Pinpoint the cell where the given text exists, returning its [X, Y] midpoint coordinate. 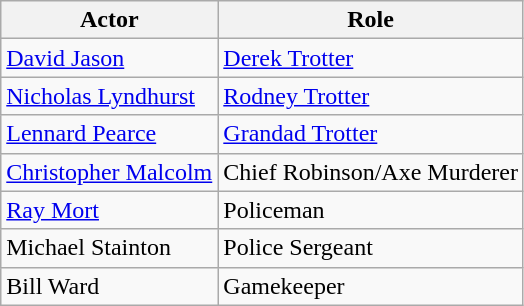
David Jason [110, 58]
Grandad Trotter [371, 134]
Derek Trotter [371, 58]
Christopher Malcolm [110, 172]
Police Sergeant [371, 248]
Lennard Pearce [110, 134]
Role [371, 20]
Gamekeeper [371, 286]
Chief Robinson/Axe Murderer [371, 172]
Actor [110, 20]
Rodney Trotter [371, 96]
Policeman [371, 210]
Michael Stainton [110, 248]
Bill Ward [110, 286]
Nicholas Lyndhurst [110, 96]
Ray Mort [110, 210]
